Find where the given text appears and provide that cell's center as (X, Y) coordinate. 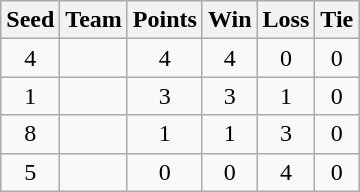
5 (30, 172)
Points (164, 20)
Tie (337, 20)
Seed (30, 20)
8 (30, 134)
Win (230, 20)
Loss (286, 20)
Team (94, 20)
